Identify which cell holds the provided text, then report its (x, y) central coordinate. 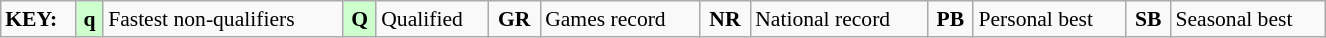
q (90, 19)
Seasonal best (1248, 19)
National record (838, 19)
PB (950, 19)
Personal best (1049, 19)
Fastest non-qualifiers (223, 19)
Games record (620, 19)
KEY: (38, 19)
NR (725, 19)
Q (360, 19)
SB (1148, 19)
Qualified (432, 19)
GR (514, 19)
